Capture the cell that displays the provided text and extract its (X, Y) central coordinate. 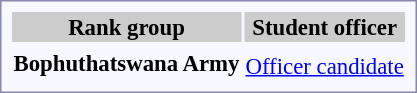
Officer candidate (324, 66)
Student officer (324, 27)
Bophuthatswana Army (126, 63)
Rank group (126, 27)
